Locate the cell with the specified text and output its (x, y) center coordinate. 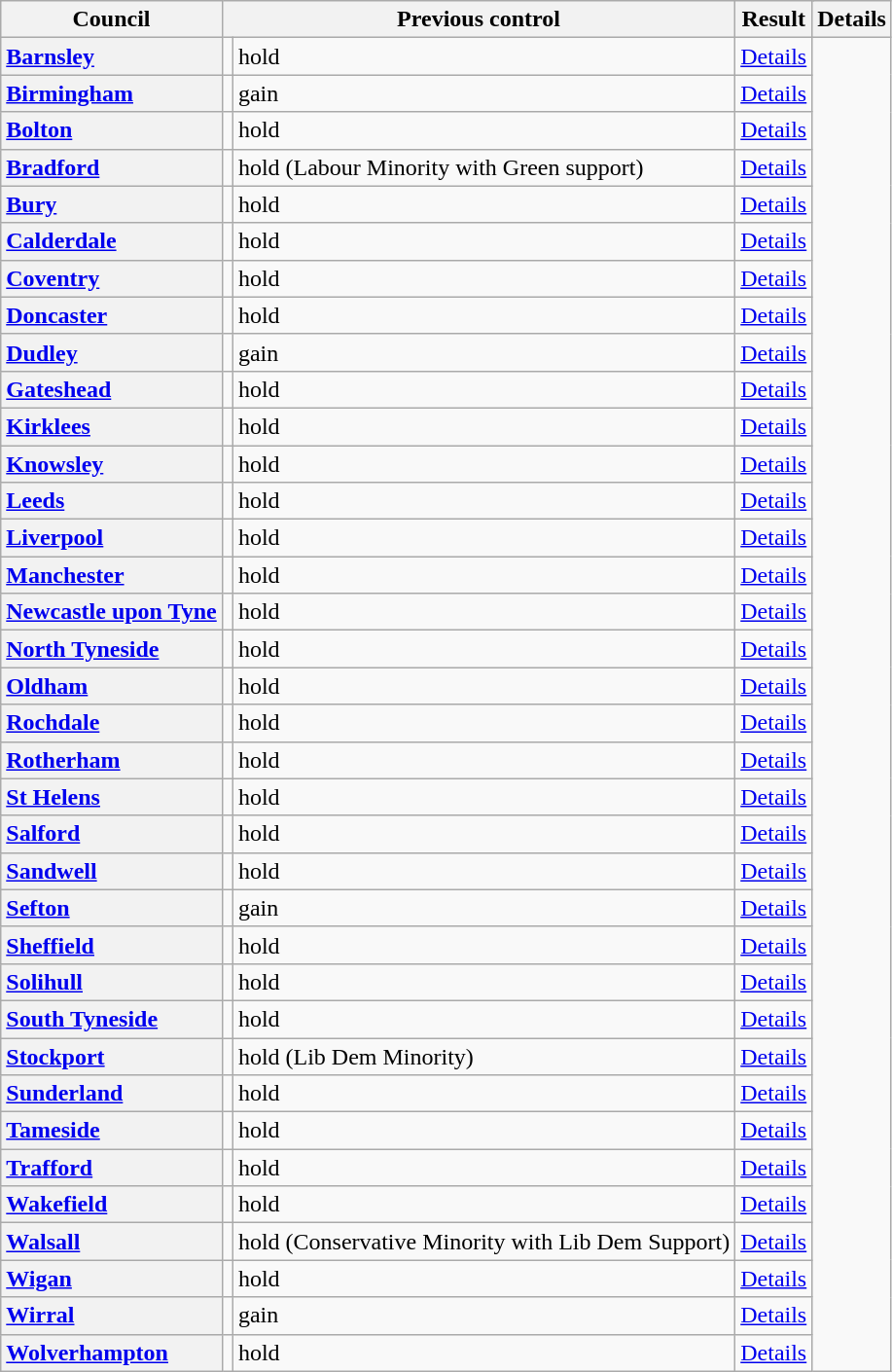
Gateshead (112, 389)
Wolverhampton (112, 1353)
Calderdale (112, 241)
Leeds (112, 501)
St Helens (112, 797)
Bolton (112, 130)
Wigan (112, 1279)
Sheffield (112, 945)
Sefton (112, 908)
Oldham (112, 686)
Tameside (112, 1131)
Liverpool (112, 538)
Council (112, 19)
Manchester (112, 575)
Stockport (112, 1056)
Doncaster (112, 315)
Bradford (112, 167)
Barnsley (112, 56)
Previous control (479, 19)
Sunderland (112, 1094)
Coventry (112, 278)
Wirral (112, 1316)
Wakefield (112, 1205)
hold (Lib Dem Minority) (483, 1056)
Knowsley (112, 464)
North Tyneside (112, 649)
Birmingham (112, 93)
Dudley (112, 352)
Sandwell (112, 871)
Salford (112, 834)
Walsall (112, 1242)
Rochdale (112, 723)
hold (Labour Minority with Green support) (483, 167)
South Tyneside (112, 1019)
Bury (112, 204)
Trafford (112, 1168)
Kirklees (112, 426)
Rotherham (112, 760)
hold (Conservative Minority with Lib Dem Support) (483, 1242)
Newcastle upon Tyne (112, 612)
Result (774, 19)
Solihull (112, 982)
